For the text-containing cell, return its midpoint in (x, y) coordinate format. 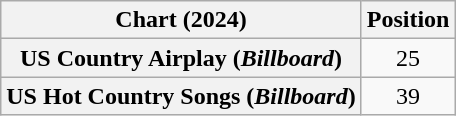
US Hot Country Songs (Billboard) (181, 96)
US Country Airplay (Billboard) (181, 58)
39 (408, 96)
25 (408, 58)
Position (408, 20)
Chart (2024) (181, 20)
